Provide the [X, Y] coordinate of the cell's center where the given text is located.  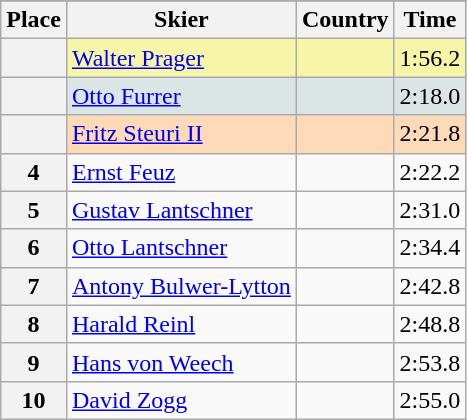
2:48.8 [430, 324]
6 [34, 248]
2:31.0 [430, 210]
5 [34, 210]
10 [34, 400]
4 [34, 172]
7 [34, 286]
Antony Bulwer-Lytton [181, 286]
Otto Furrer [181, 96]
Gustav Lantschner [181, 210]
2:55.0 [430, 400]
1:56.2 [430, 58]
Place [34, 20]
Time [430, 20]
2:22.2 [430, 172]
9 [34, 362]
2:42.8 [430, 286]
Country [345, 20]
8 [34, 324]
2:18.0 [430, 96]
Walter Prager [181, 58]
2:53.8 [430, 362]
2:21.8 [430, 134]
Hans von Weech [181, 362]
Fritz Steuri II [181, 134]
Ernst Feuz [181, 172]
Otto Lantschner [181, 248]
Skier [181, 20]
Harald Reinl [181, 324]
2:34.4 [430, 248]
David Zogg [181, 400]
